Pinpoint the cell where the given text exists, returning its [X, Y] midpoint coordinate. 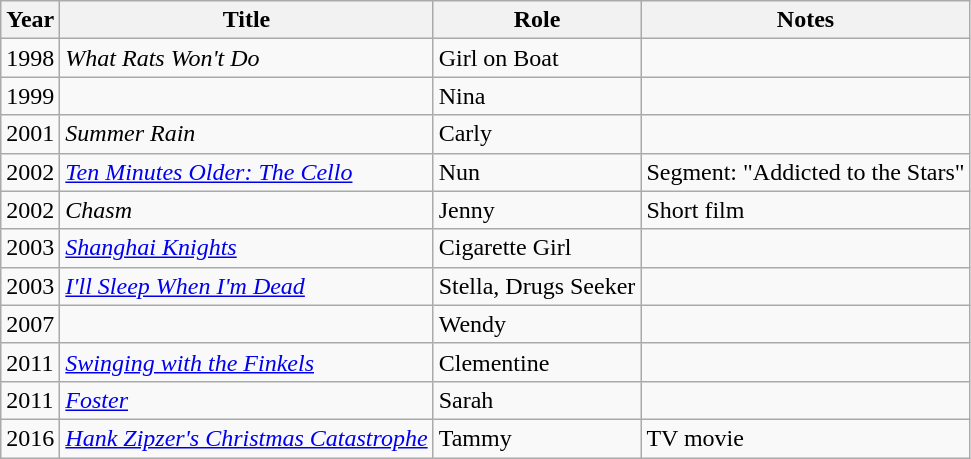
2007 [30, 324]
Summer Rain [246, 134]
Sarah [537, 400]
Segment: "Addicted to the Stars" [806, 172]
Jenny [537, 210]
Role [537, 20]
Shanghai Knights [246, 248]
Title [246, 20]
Notes [806, 20]
Chasm [246, 210]
I'll Sleep When I'm Dead [246, 286]
Year [30, 20]
Clementine [537, 362]
TV movie [806, 438]
Foster [246, 400]
Swinging with the Finkels [246, 362]
Wendy [537, 324]
1998 [30, 58]
2001 [30, 134]
Girl on Boat [537, 58]
What Rats Won't Do [246, 58]
Nun [537, 172]
Nina [537, 96]
Short film [806, 210]
Ten Minutes Older: The Cello [246, 172]
Tammy [537, 438]
Carly [537, 134]
1999 [30, 96]
Stella, Drugs Seeker [537, 286]
Cigarette Girl [537, 248]
2016 [30, 438]
Hank Zipzer's Christmas Catastrophe [246, 438]
